Return the (X, Y) coordinate for the center point of the cell that contains the specified text.  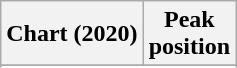
Chart (2020) (72, 34)
Peakposition (189, 34)
